Identify which cell holds the provided text, then report its (x, y) central coordinate. 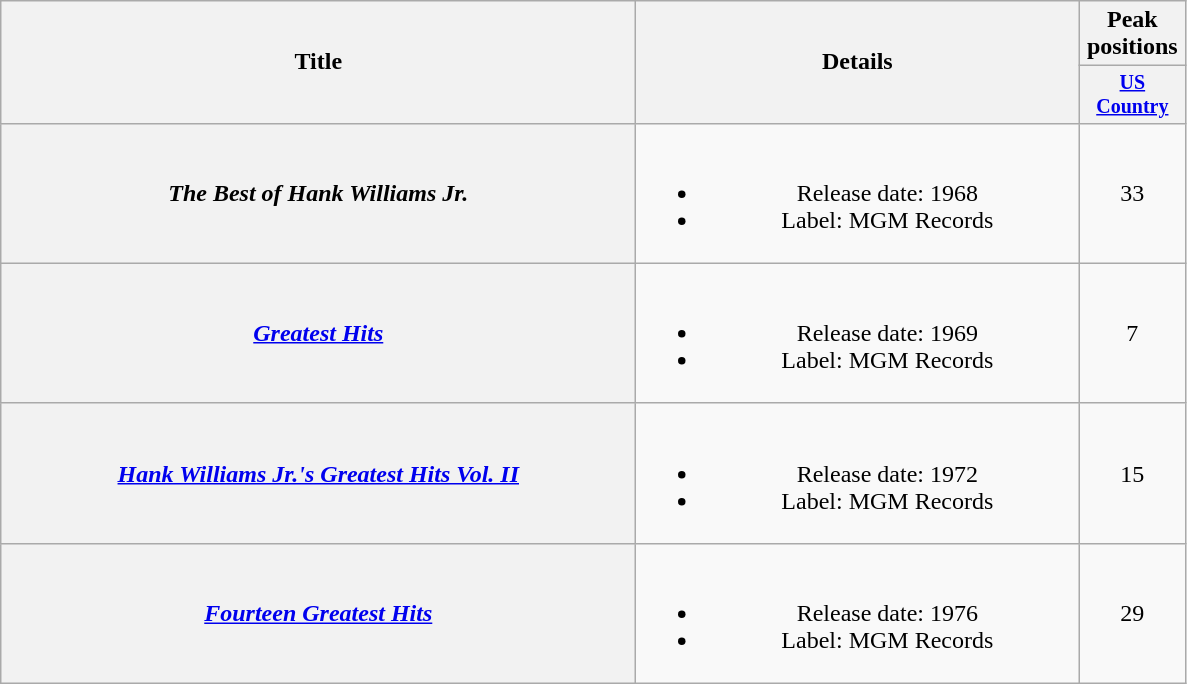
Details (858, 62)
Title (318, 62)
The Best of Hank Williams Jr. (318, 193)
US Country (1132, 94)
29 (1132, 613)
Peak positions (1132, 34)
Release date: 1968Label: MGM Records (858, 193)
Fourteen Greatest Hits (318, 613)
Release date: 1972Label: MGM Records (858, 473)
Hank Williams Jr.'s Greatest Hits Vol. II (318, 473)
15 (1132, 473)
Greatest Hits (318, 333)
33 (1132, 193)
Release date: 1969Label: MGM Records (858, 333)
7 (1132, 333)
Release date: 1976Label: MGM Records (858, 613)
